Output the [x, y] coordinate of the center of the cell containing the given text.  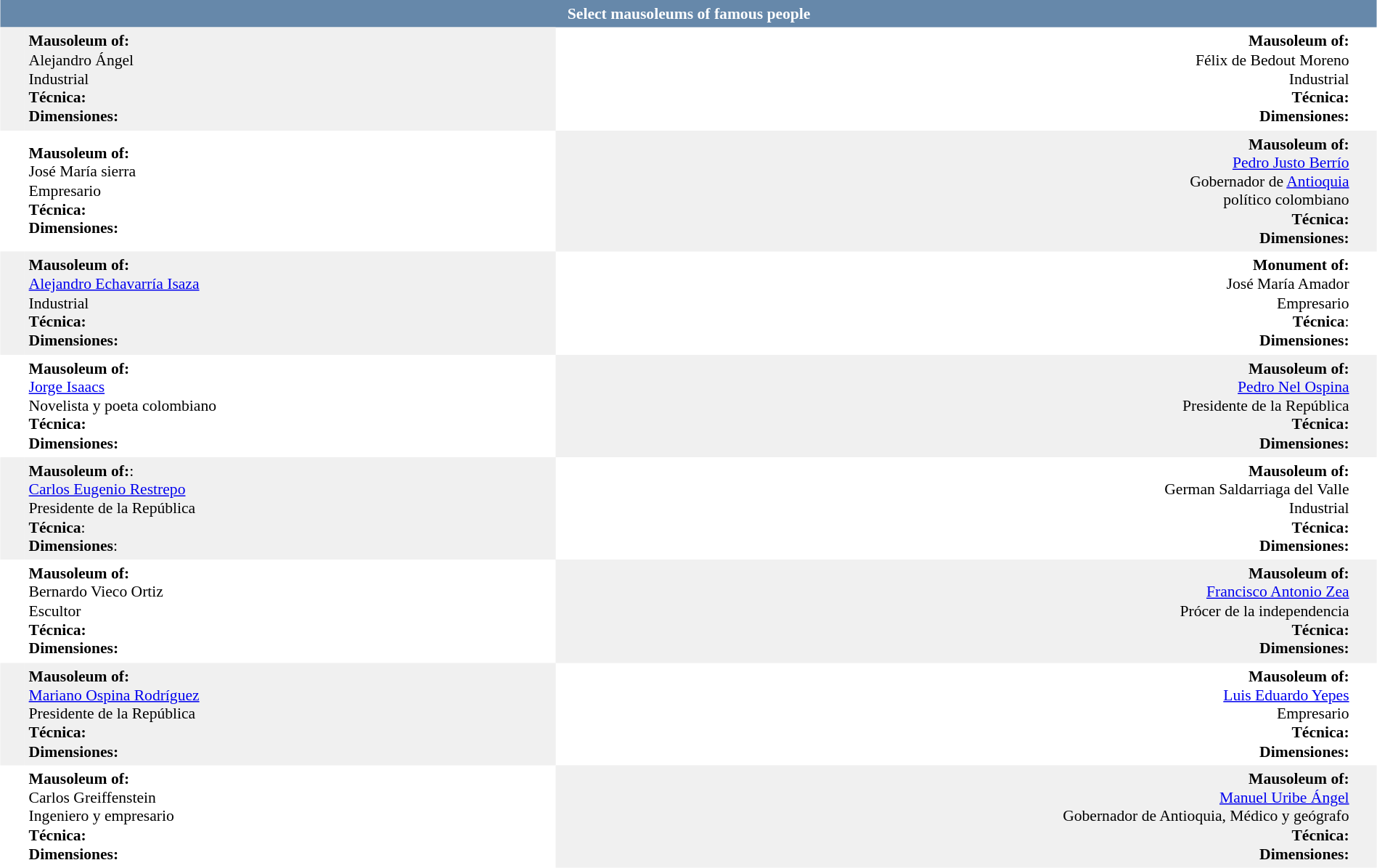
Select mausoleums of famous people [689, 14]
Mausoleum of:German Saldarriaga del ValleIndustrialTécnica:Dimensiones: [955, 508]
Mausoleum of::Carlos Eugenio RestrepoPresidente de la RepúblicaTécnica:Dimensiones: [290, 508]
Mausoleum of:Luis Eduardo YepesEmpresarioTécnica:Dimensiones: [955, 714]
Mausoleum of:Carlos GreiffensteinIngeniero y empresarioTécnica:Dimensiones: [290, 817]
Mausoleum of:Pedro Justo BerríoGobernador de Antioquiapolítico colombianoTécnica:Dimensiones: [955, 192]
Mausoleum of:Alejandro Echavarría IsazaIndustrialTécnica:Dimensiones: [290, 303]
Mausoleum of:Félix de Bedout MorenoIndustrialTécnica:Dimensiones: [955, 78]
Mausoleum of:José María sierraEmpresarioTécnica:Dimensiones: [290, 192]
Mausoleum of:Alejandro ÁngelIndustrialTécnica:Dimensiones: [290, 78]
Mausoleum of:Bernardo Vieco OrtizEscultorTécnica:Dimensiones: [290, 611]
Mausoleum of:Mariano Ospina RodríguezPresidente de la RepúblicaTécnica:Dimensiones: [290, 714]
Monument of:José María AmadorEmpresarioTécnica:Dimensiones: [955, 303]
Mausoleum of:Manuel Uribe ÁngelGobernador de Antioquia, Médico y geógrafoTécnica:Dimensiones: [955, 817]
Mausoleum of:Jorge IsaacsNovelista y poeta colombianoTécnica:Dimensiones: [290, 406]
Mausoleum of:Pedro Nel OspinaPresidente de la RepúblicaTécnica:Dimensiones: [955, 406]
Mausoleum of:Francisco Antonio ZeaPrócer de la independenciaTécnica:Dimensiones: [955, 611]
